Locate the cell with the specified text and output its [x, y] center coordinate. 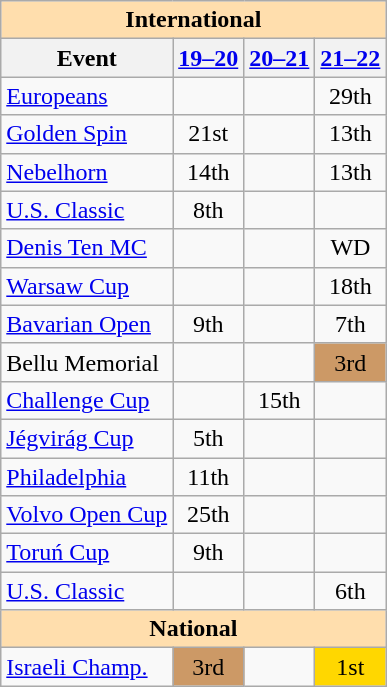
20–21 [280, 58]
11th [208, 477]
Europeans [87, 96]
18th [350, 286]
Nebelhorn [87, 172]
Event [87, 58]
Toruń Cup [87, 553]
14th [208, 172]
National [194, 629]
21st [208, 134]
Bavarian Open [87, 324]
8th [208, 210]
29th [350, 96]
Denis Ten MC [87, 248]
Bellu Memorial [87, 362]
Challenge Cup [87, 400]
Volvo Open Cup [87, 515]
25th [208, 515]
Golden Spin [87, 134]
International [194, 20]
6th [350, 591]
Israeli Champ. [87, 667]
21–22 [350, 58]
7th [350, 324]
Jégvirág Cup [87, 438]
19–20 [208, 58]
15th [280, 400]
Philadelphia [87, 477]
5th [208, 438]
WD [350, 248]
1st [350, 667]
Warsaw Cup [87, 286]
